Output the [x, y] coordinate of the center of the cell containing the given text.  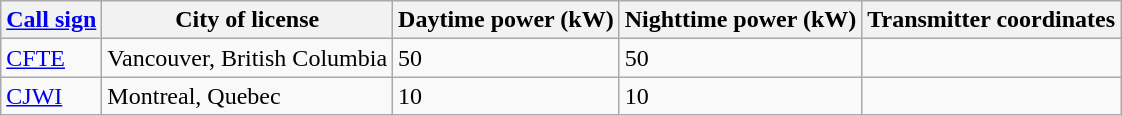
Vancouver, British Columbia [248, 58]
Transmitter coordinates [992, 20]
CJWI [52, 96]
Call sign [52, 20]
CFTE [52, 58]
Daytime power (kW) [506, 20]
Nighttime power (kW) [740, 20]
Montreal, Quebec [248, 96]
City of license [248, 20]
